Output the [X, Y] coordinate of the center of the cell containing the given text.  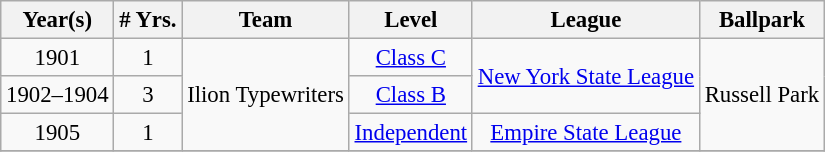
Class B [410, 95]
Team [266, 20]
New York State League [586, 76]
1901 [58, 58]
League [586, 20]
# Yrs. [148, 20]
3 [148, 95]
Level [410, 20]
Ilion Typewriters [266, 96]
Russell Park [762, 96]
Independent [410, 133]
1905 [58, 133]
Year(s) [58, 20]
Class C [410, 58]
Empire State League [586, 133]
1902–1904 [58, 95]
Ballpark [762, 20]
